Identify which cell holds the provided text, then report its (X, Y) central coordinate. 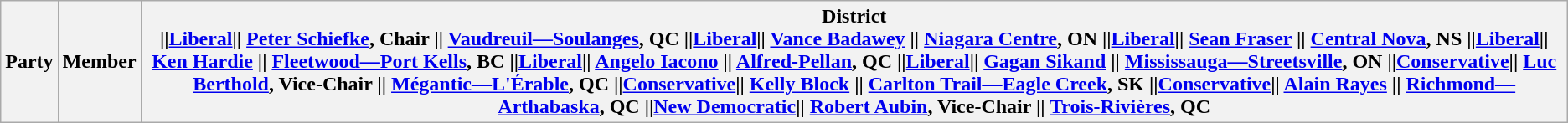
Member (99, 62)
Party (29, 62)
